Find where the given text appears and provide that cell's center as [x, y] coordinate. 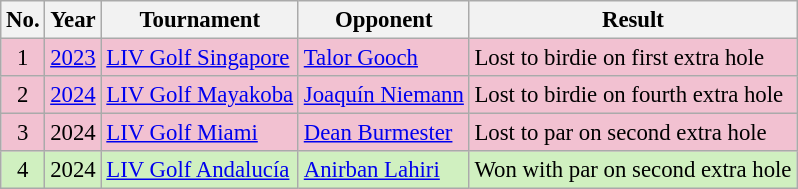
4 [23, 170]
Dean Burmester [384, 133]
LIV Golf Miami [200, 133]
Lost to par on second extra hole [633, 133]
LIV Golf Andalucía [200, 170]
2 [23, 95]
1 [23, 58]
Won with par on second extra hole [633, 170]
Joaquín Niemann [384, 95]
3 [23, 133]
Lost to birdie on fourth extra hole [633, 95]
Anirban Lahiri [384, 170]
Year [73, 20]
Opponent [384, 20]
Talor Gooch [384, 58]
LIV Golf Singapore [200, 58]
LIV Golf Mayakoba [200, 95]
No. [23, 20]
Lost to birdie on first extra hole [633, 58]
Result [633, 20]
Tournament [200, 20]
2023 [73, 58]
